Scan for the cell matching the given text and deliver its (x, y) coordinate at center. 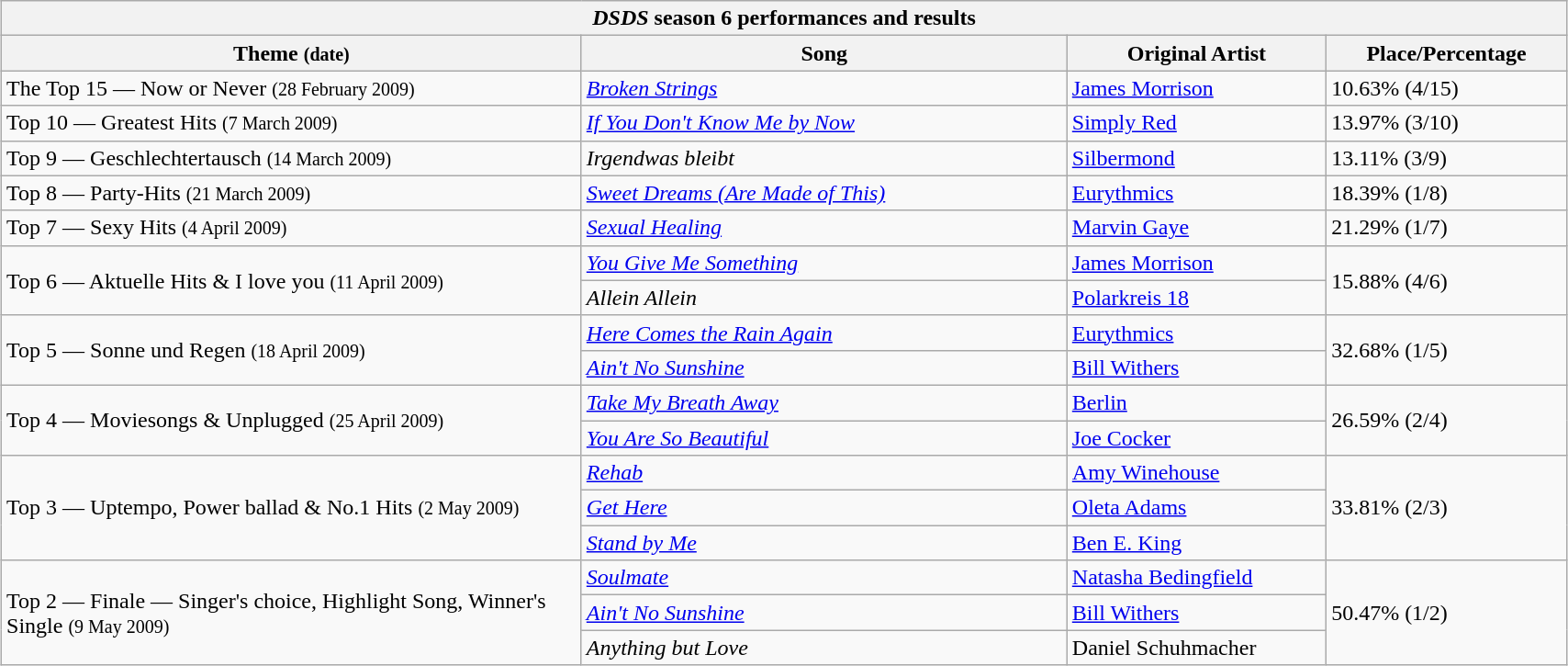
You Give Me Something (824, 263)
Rehab (824, 473)
Amy Winehouse (1196, 473)
Place/Percentage (1447, 53)
Ben E. King (1196, 543)
33.81% (2/3) (1447, 508)
Top 8 — Party-Hits (21 March 2009) (292, 193)
21.29% (1/7) (1447, 228)
Top 6 — Aktuelle Hits & I love you (11 April 2009) (292, 280)
13.97% (3/10) (1447, 123)
32.68% (1/5) (1447, 350)
The Top 15 — Now or Never (28 February 2009) (292, 88)
Song (824, 53)
10.63% (4/15) (1447, 88)
Top 4 — Moviesongs & Unplugged (25 April 2009) (292, 420)
Allein Allein (824, 298)
Berlin (1196, 402)
Marvin Gaye (1196, 228)
Polarkreis 18 (1196, 298)
Sweet Dreams (Are Made of This) (824, 193)
Broken Strings (824, 88)
Take My Breath Away (824, 402)
Top 5 — Sonne und Regen (18 April 2009) (292, 350)
Get Here (824, 508)
15.88% (4/6) (1447, 280)
Top 10 — Greatest Hits (7 March 2009) (292, 123)
Top 3 — Uptempo, Power ballad & No.1 Hits (2 May 2009) (292, 508)
18.39% (1/8) (1447, 193)
Simply Red (1196, 123)
Top 2 — Finale — Singer's choice, Highlight Song, Winner's Single (9 May 2009) (292, 613)
DSDS season 6 performances and results (784, 18)
Stand by Me (824, 543)
Joe Cocker (1196, 438)
26.59% (2/4) (1447, 420)
Irgendwas bleibt (824, 158)
Silbermond (1196, 158)
Natasha Bedingfield (1196, 578)
50.47% (1/2) (1447, 613)
Top 7 — Sexy Hits (4 April 2009) (292, 228)
You Are So Beautiful (824, 438)
13.11% (3/9) (1447, 158)
Daniel Schuhmacher (1196, 648)
If You Don't Know Me by Now (824, 123)
Here Comes the Rain Again (824, 333)
Top 9 — Geschlechtertausch (14 March 2009) (292, 158)
Anything but Love (824, 648)
Theme (date) (292, 53)
Sexual Healing (824, 228)
Original Artist (1196, 53)
Oleta Adams (1196, 508)
Soulmate (824, 578)
